Provide the [x, y] coordinate of the cell's center where the given text is located.  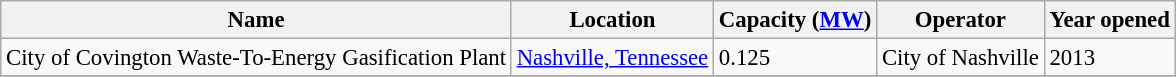
Capacity (MW) [796, 20]
City of Nashville [961, 58]
Year opened [1110, 20]
City of Covington Waste-To-Energy Gasification Plant [256, 58]
Operator [961, 20]
Nashville, Tennessee [612, 58]
Location [612, 20]
2013 [1110, 58]
0.125 [796, 58]
Name [256, 20]
